Determine the [X, Y] coordinate at the center of the cell enclosing the given text.  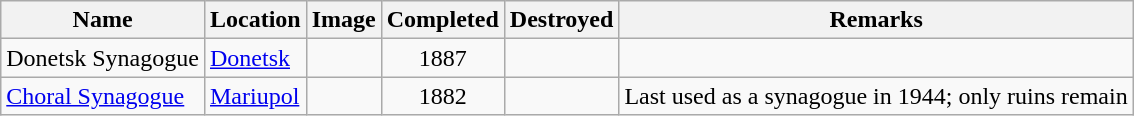
Name [103, 20]
Last used as a synagogue in 1944; only ruins remain [876, 96]
1887 [442, 58]
Donetsk [255, 58]
Destroyed [562, 20]
Remarks [876, 20]
Mariupol [255, 96]
Image [344, 20]
1882 [442, 96]
Donetsk Synagogue [103, 58]
Location [255, 20]
Choral Synagogue [103, 96]
Completed [442, 20]
